Detect which cell encompasses the target text, then output its [x, y] center coordinate. 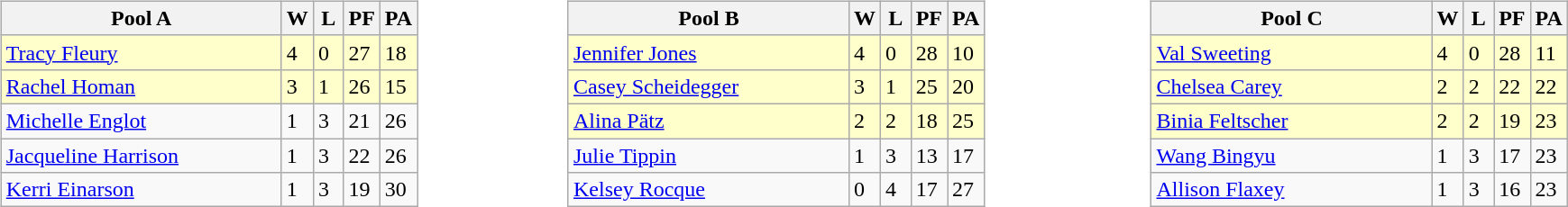
Julie Tippin [709, 156]
Allison Flaxey [1291, 190]
20 [967, 86]
Casey Scheidegger [709, 86]
Pool C [1291, 18]
Michelle Englot [141, 121]
Jacqueline Harrison [141, 156]
16 [1512, 190]
Alina Pätz [709, 121]
30 [399, 190]
10 [967, 52]
15 [399, 86]
Kerri Einarson [141, 190]
11 [1549, 52]
13 [929, 156]
Kelsey Rocque [709, 190]
Val Sweeting [1291, 52]
Pool A [141, 18]
Tracy Fleury [141, 52]
Jennifer Jones [709, 52]
Binia Feltscher [1291, 121]
Chelsea Carey [1291, 86]
Wang Bingyu [1291, 156]
Pool B [709, 18]
Rachel Homan [141, 86]
21 [362, 121]
